Extract the (X, Y) coordinate from the center of the cell holding the provided text.  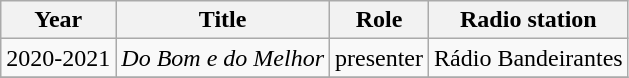
Rádio Bandeirantes (529, 58)
Year (58, 20)
presenter (380, 58)
Do Bom e do Melhor (223, 58)
Role (380, 20)
Radio station (529, 20)
Title (223, 20)
2020-2021 (58, 58)
